Determine the (X, Y) coordinate at the center of the cell enclosing the given text.  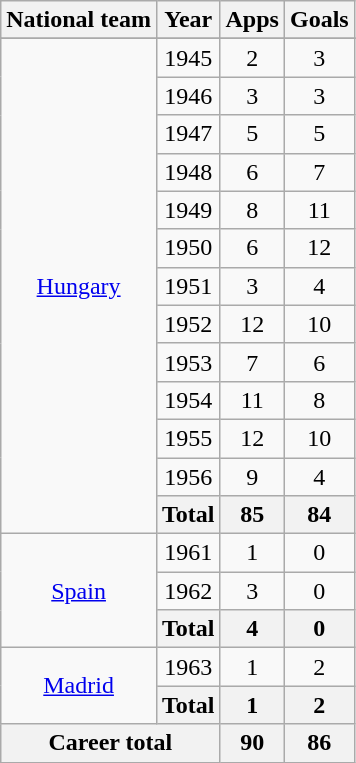
1951 (188, 286)
1949 (188, 210)
1962 (188, 591)
86 (319, 743)
National team (79, 20)
1950 (188, 248)
1963 (188, 667)
1945 (188, 58)
Career total (110, 743)
Hungary (79, 286)
Goals (319, 20)
1955 (188, 438)
1948 (188, 172)
1952 (188, 324)
1953 (188, 362)
1961 (188, 553)
84 (319, 515)
9 (252, 477)
Year (188, 20)
90 (252, 743)
85 (252, 515)
Apps (252, 20)
Spain (79, 591)
1956 (188, 477)
1947 (188, 134)
Madrid (79, 686)
1954 (188, 400)
1946 (188, 96)
